From the cell containing the given text, extract its center point as [X, Y] coordinate. 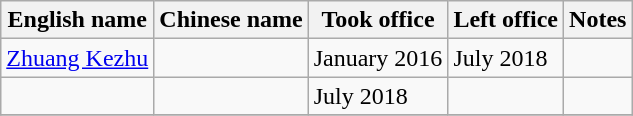
January 2016 [378, 58]
Notes [598, 20]
Took office [378, 20]
Chinese name [231, 20]
Zhuang Kezhu [78, 58]
Left office [506, 20]
English name [78, 20]
